Detect which cell encompasses the target text, then output its [x, y] center coordinate. 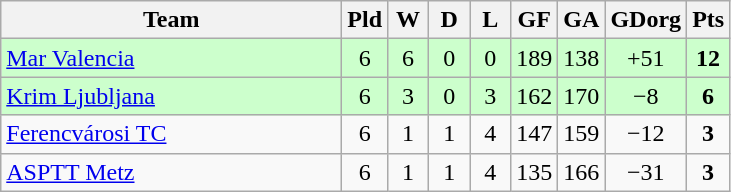
W [408, 20]
189 [534, 58]
−8 [646, 96]
162 [534, 96]
Krim Ljubljana [172, 96]
147 [534, 134]
170 [582, 96]
GF [534, 20]
ASPTT Metz [172, 172]
Pts [708, 20]
GDorg [646, 20]
Ferencvárosi TC [172, 134]
159 [582, 134]
Mar Valencia [172, 58]
138 [582, 58]
−12 [646, 134]
Team [172, 20]
+51 [646, 58]
166 [582, 172]
135 [534, 172]
GA [582, 20]
12 [708, 58]
L [490, 20]
D [450, 20]
−31 [646, 172]
Pld [365, 20]
